Return the [X, Y] coordinate for the center point of the cell that contains the specified text.  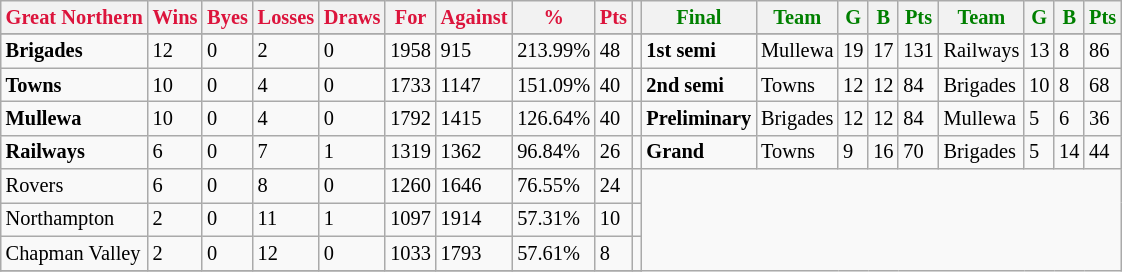
1792 [410, 118]
48 [614, 51]
86 [1102, 51]
1958 [410, 51]
Grand [700, 152]
For [410, 17]
Losses [286, 17]
1733 [410, 85]
Against [474, 17]
11 [286, 219]
16 [883, 152]
24 [614, 186]
36 [1102, 118]
131 [918, 51]
70 [918, 152]
19 [853, 51]
9 [853, 152]
Great Northern [74, 17]
44 [1102, 152]
1415 [474, 118]
96.84% [554, 152]
17 [883, 51]
Wins [176, 17]
Final [700, 17]
213.99% [554, 51]
1st semi [700, 51]
126.64% [554, 118]
1033 [410, 253]
Rovers [74, 186]
Draws [352, 17]
7 [286, 152]
Byes [227, 17]
915 [474, 51]
57.31% [554, 219]
2nd semi [700, 85]
151.09% [554, 85]
76.55% [554, 186]
1793 [474, 253]
26 [614, 152]
14 [1069, 152]
Chapman Valley [74, 253]
13 [1039, 51]
1260 [410, 186]
% [554, 17]
Northampton [74, 219]
Preliminary [700, 118]
1646 [474, 186]
1362 [474, 152]
1097 [410, 219]
1914 [474, 219]
68 [1102, 85]
1147 [474, 85]
57.61% [554, 253]
1319 [410, 152]
